Search for the cell housing the specified text and yield its (X, Y) center coordinate. 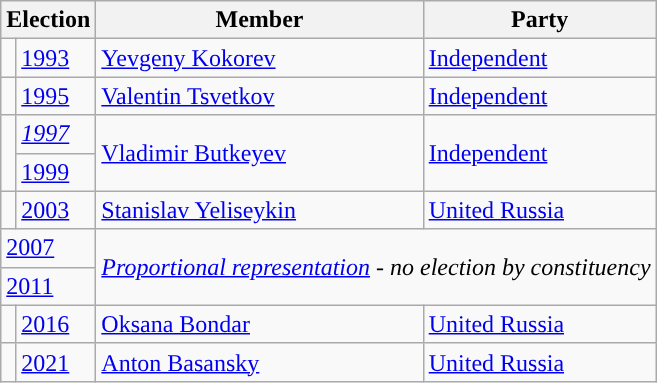
Anton Basansky (260, 362)
Proportional representation - no election by constituency (376, 267)
2003 (56, 210)
Yevgeny Kokorev (260, 58)
2021 (56, 362)
1999 (56, 172)
Vladimir Butkeyev (260, 153)
Stanislav Yeliseykin (260, 210)
2011 (48, 286)
2016 (56, 324)
1997 (56, 134)
1993 (56, 58)
Member (260, 20)
2007 (48, 248)
Election (48, 20)
Party (540, 20)
1995 (56, 96)
Oksana Bondar (260, 324)
Valentin Tsvetkov (260, 96)
